Provide the (x, y) coordinate of the cell's center where the given text is located.  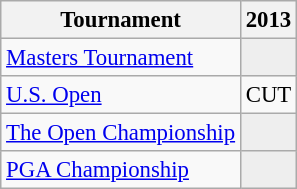
U.S. Open (121, 95)
CUT (268, 95)
2013 (268, 20)
Tournament (121, 20)
The Open Championship (121, 133)
PGA Championship (121, 170)
Masters Tournament (121, 58)
